Capture the cell that displays the provided text and extract its (x, y) central coordinate. 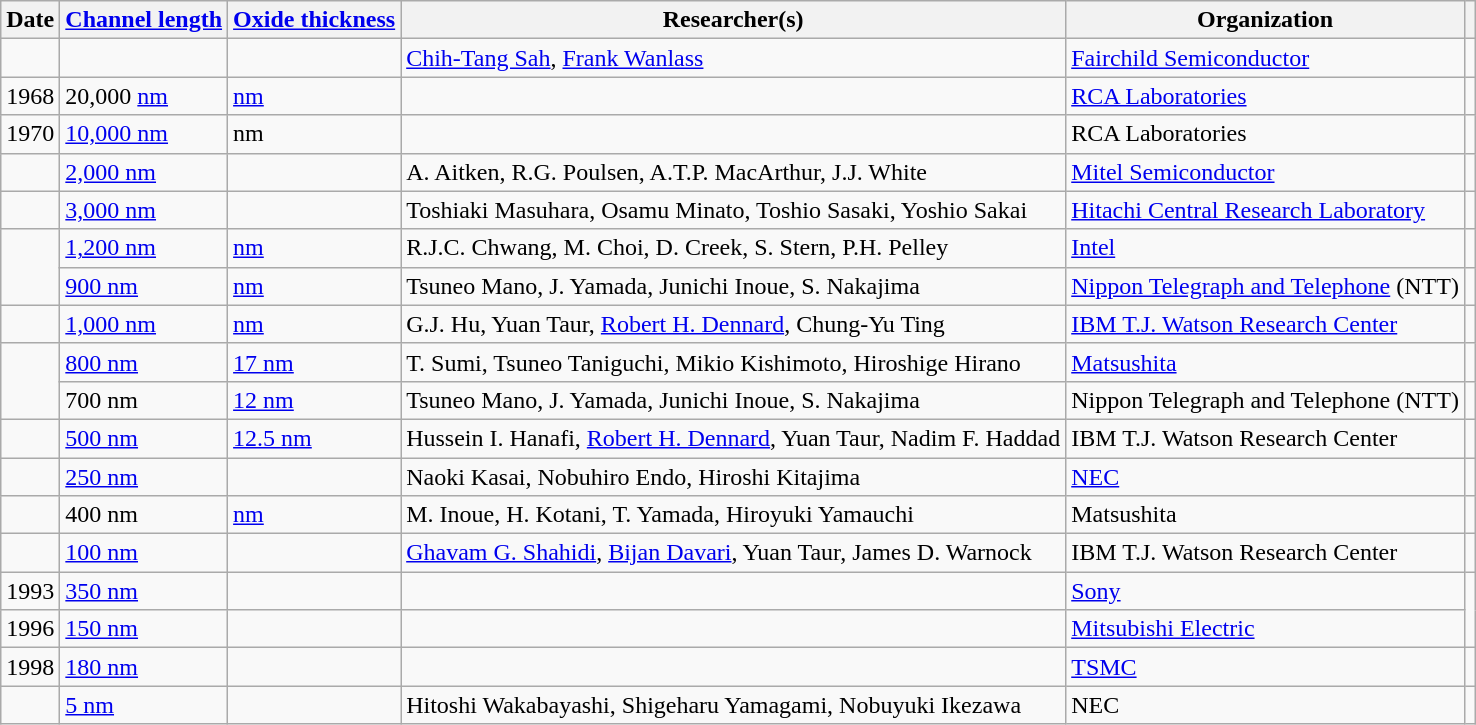
1968 (30, 96)
Oxide thickness (314, 20)
3,000 nm (144, 210)
Organization (1266, 20)
180 nm (144, 667)
1998 (30, 667)
R.J.C. Chwang, M. Choi, D. Creek, S. Stern, P.H. Pelley (734, 248)
Toshiaki Masuhara, Osamu Minato, Toshio Sasaki, Yoshio Sakai (734, 210)
700 nm (144, 400)
A. Aitken, R.G. Poulsen, A.T.P. MacArthur, J.J. White (734, 172)
Hitachi Central Research Laboratory (1266, 210)
10,000 nm (144, 134)
250 nm (144, 477)
Hitoshi Wakabayashi, Shigeharu Yamagami, Nobuyuki Ikezawa (734, 705)
Naoki Kasai, Nobuhiro Endo, Hiroshi Kitajima (734, 477)
Researcher(s) (734, 20)
Intel (1266, 248)
900 nm (144, 286)
M. Inoue, H. Kotani, T. Yamada, Hiroyuki Yamauchi (734, 515)
1,000 nm (144, 324)
Hussein I. Hanafi, Robert H. Dennard, Yuan Taur, Nadim F. Haddad (734, 438)
TSMC (1266, 667)
400 nm (144, 515)
Mitel Semiconductor (1266, 172)
1970 (30, 134)
500 nm (144, 438)
5 nm (144, 705)
T. Sumi, Tsuneo Taniguchi, Mikio Kishimoto, Hiroshige Hirano (734, 362)
350 nm (144, 591)
12 nm (314, 400)
1,200 nm (144, 248)
100 nm (144, 553)
Ghavam G. Shahidi, Bijan Davari, Yuan Taur, James D. Warnock (734, 553)
Sony (1266, 591)
1993 (30, 591)
Chih-Tang Sah, Frank Wanlass (734, 58)
800 nm (144, 362)
Mitsubishi Electric (1266, 629)
Channel length (144, 20)
2,000 nm (144, 172)
G.J. Hu, Yuan Taur, Robert H. Dennard, Chung-Yu Ting (734, 324)
150 nm (144, 629)
1996 (30, 629)
Date (30, 20)
12.5 nm (314, 438)
Fairchild Semiconductor (1266, 58)
17 nm (314, 362)
20,000 nm (144, 96)
